Extract the (x, y) coordinate from the center of the cell holding the provided text.  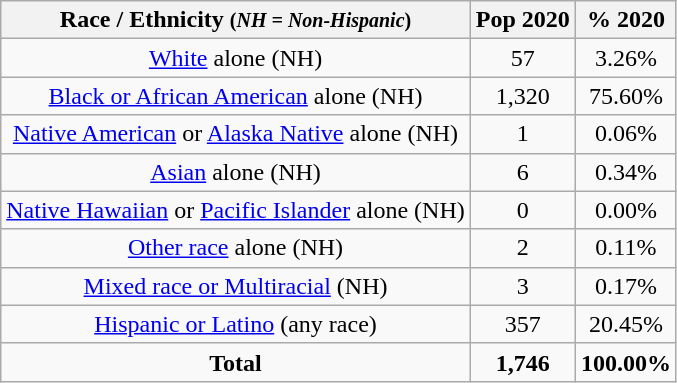
0.17% (626, 286)
Pop 2020 (522, 20)
Native Hawaiian or Pacific Islander alone (NH) (236, 210)
6 (522, 172)
0.00% (626, 210)
Black or African American alone (NH) (236, 96)
0 (522, 210)
% 2020 (626, 20)
0.06% (626, 134)
3 (522, 286)
20.45% (626, 324)
Hispanic or Latino (any race) (236, 324)
Other race alone (NH) (236, 248)
1,320 (522, 96)
Native American or Alaska Native alone (NH) (236, 134)
Asian alone (NH) (236, 172)
Mixed race or Multiracial (NH) (236, 286)
0.34% (626, 172)
0.11% (626, 248)
3.26% (626, 58)
75.60% (626, 96)
100.00% (626, 362)
White alone (NH) (236, 58)
1,746 (522, 362)
357 (522, 324)
2 (522, 248)
1 (522, 134)
Total (236, 362)
Race / Ethnicity (NH = Non-Hispanic) (236, 20)
57 (522, 58)
